Provide the (X, Y) coordinate of the cell's center where the given text is located.  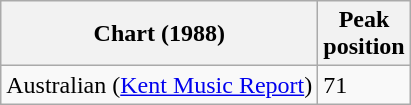
Australian (Kent Music Report) (160, 85)
Peakposition (364, 34)
71 (364, 85)
Chart (1988) (160, 34)
